Capture the cell that displays the provided text and extract its [X, Y] central coordinate. 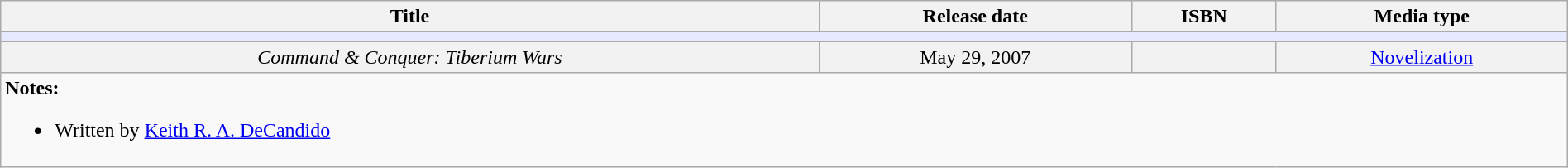
Command & Conquer: Tiberium Wars [410, 57]
Title [410, 17]
ISBN [1204, 17]
Release date [975, 17]
Media type [1422, 17]
Notes:Written by Keith R. A. DeCandido [638, 119]
Novelization [1422, 57]
May 29, 2007 [975, 57]
